Locate the cell with the specified text and output its [X, Y] center coordinate. 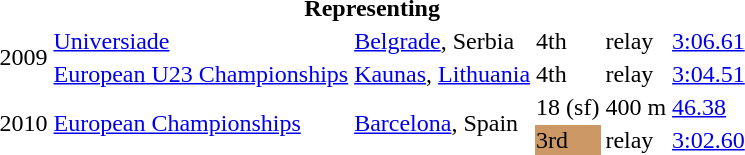
Kaunas, Lithuania [442, 74]
European Championships [201, 124]
18 (sf) [568, 107]
European U23 Championships [201, 74]
Barcelona, Spain [442, 124]
400 m [636, 107]
3rd [568, 140]
Belgrade, Serbia [442, 41]
Universiade [201, 41]
